Determine the [x, y] coordinate at the center of the cell enclosing the given text.  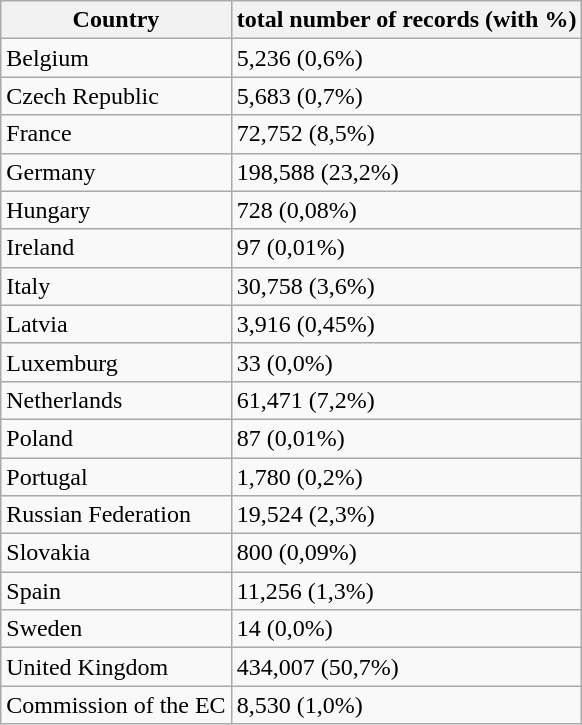
33 (0,0%) [406, 362]
Russian Federation [116, 515]
72,752 (8,5%) [406, 134]
19,524 (2,3%) [406, 515]
Czech Republic [116, 96]
11,256 (1,3%) [406, 591]
3,916 (0,45%) [406, 324]
87 (0,01%) [406, 438]
total number of records (with %) [406, 20]
Portugal [116, 477]
Country [116, 20]
Sweden [116, 629]
Spain [116, 591]
Germany [116, 172]
Belgium [116, 58]
434,007 (50,7%) [406, 667]
30,758 (3,6%) [406, 286]
Ireland [116, 248]
800 (0,09%) [406, 553]
14 (0,0%) [406, 629]
Slovakia [116, 553]
France [116, 134]
5,236 (0,6%) [406, 58]
Poland [116, 438]
United Kingdom [116, 667]
Netherlands [116, 400]
Latvia [116, 324]
Luxemburg [116, 362]
Commission of the EC [116, 705]
Hungary [116, 210]
8,530 (1,0%) [406, 705]
1,780 (0,2%) [406, 477]
61,471 (7,2%) [406, 400]
Italy [116, 286]
728 (0,08%) [406, 210]
198,588 (23,2%) [406, 172]
97 (0,01%) [406, 248]
5,683 (0,7%) [406, 96]
